Pinpoint the cell where the given text exists, returning its [X, Y] midpoint coordinate. 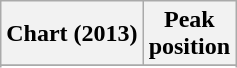
Chart (2013) [72, 34]
Peakposition [189, 34]
